Extract the (x, y) coordinate from the center of the cell holding the provided text.  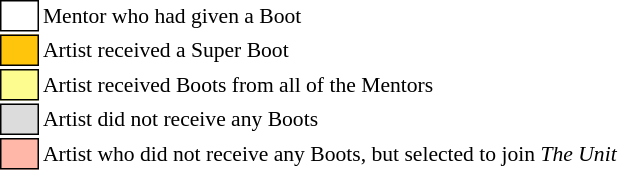
Mentor who had given a Boot (330, 16)
Artist who did not receive any Boots, but selected to join The Unit (330, 154)
Artist did not receive any Boots (330, 120)
Artist received a Super Boot (330, 50)
Artist received Boots from all of the Mentors (330, 85)
